For the text-containing cell, return its midpoint in [x, y] coordinate format. 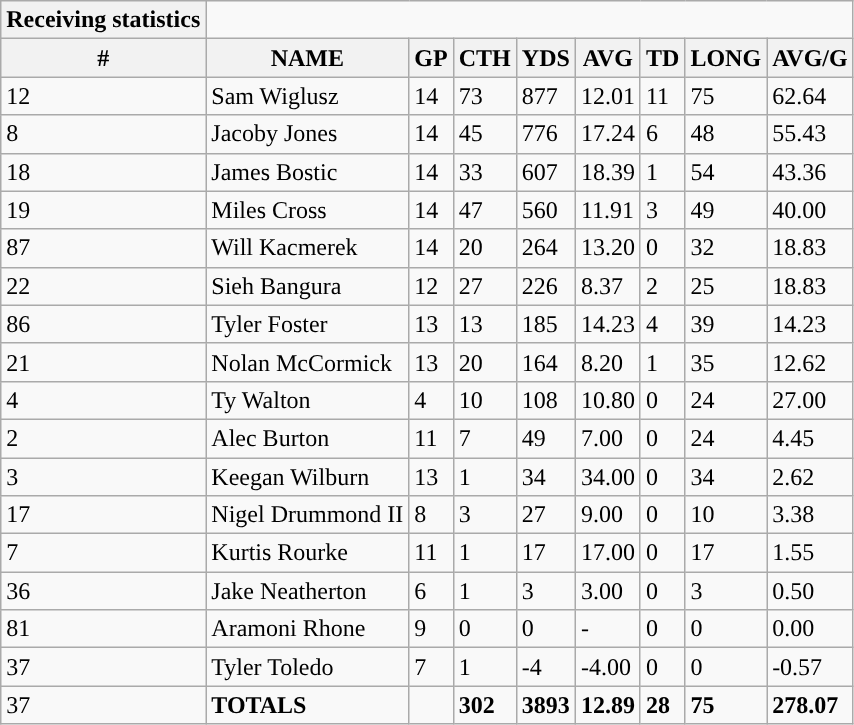
34.00 [608, 477]
12.01 [608, 96]
108 [546, 400]
Nolan McCormick [308, 362]
45 [484, 134]
Alec Burton [308, 438]
33 [484, 172]
62.64 [810, 96]
185 [546, 324]
54 [726, 172]
55.43 [810, 134]
8.37 [608, 286]
12.89 [608, 705]
877 [546, 96]
TD [662, 58]
278.07 [810, 705]
48 [726, 134]
-0.57 [810, 667]
3893 [546, 705]
1.55 [810, 553]
2.62 [810, 477]
Sam Wiglusz [308, 96]
Miles Cross [308, 210]
560 [546, 210]
LONG [726, 58]
776 [546, 134]
9 [431, 629]
0.50 [810, 591]
Receiving statistics [104, 20]
# [104, 58]
10.80 [608, 400]
Keegan Wilburn [308, 477]
Sieh Bangura [308, 286]
164 [546, 362]
607 [546, 172]
17.24 [608, 134]
18.39 [608, 172]
9.00 [608, 515]
AVG/G [810, 58]
36 [104, 591]
-4 [546, 667]
86 [104, 324]
81 [104, 629]
YDS [546, 58]
28 [662, 705]
James Bostic [308, 172]
73 [484, 96]
17.00 [608, 553]
Aramoni Rhone [308, 629]
27.00 [810, 400]
Ty Walton [308, 400]
19 [104, 210]
264 [546, 248]
47 [484, 210]
8.20 [608, 362]
GP [431, 58]
25 [726, 286]
11.91 [608, 210]
3.00 [608, 591]
12.62 [810, 362]
Jacoby Jones [308, 134]
Tyler Foster [308, 324]
7.00 [608, 438]
4.45 [810, 438]
226 [546, 286]
3.38 [810, 515]
32 [726, 248]
39 [726, 324]
AVG [608, 58]
Nigel Drummond II [308, 515]
CTH [484, 58]
87 [104, 248]
Kurtis Rourke [308, 553]
21 [104, 362]
- [608, 629]
18 [104, 172]
43.36 [810, 172]
TOTALS [308, 705]
Tyler Toledo [308, 667]
302 [484, 705]
Jake Neatherton [308, 591]
22 [104, 286]
13.20 [608, 248]
35 [726, 362]
Will Kacmerek [308, 248]
0.00 [810, 629]
-4.00 [608, 667]
40.00 [810, 210]
NAME [308, 58]
